Scan for the cell matching the given text and deliver its (X, Y) coordinate at center. 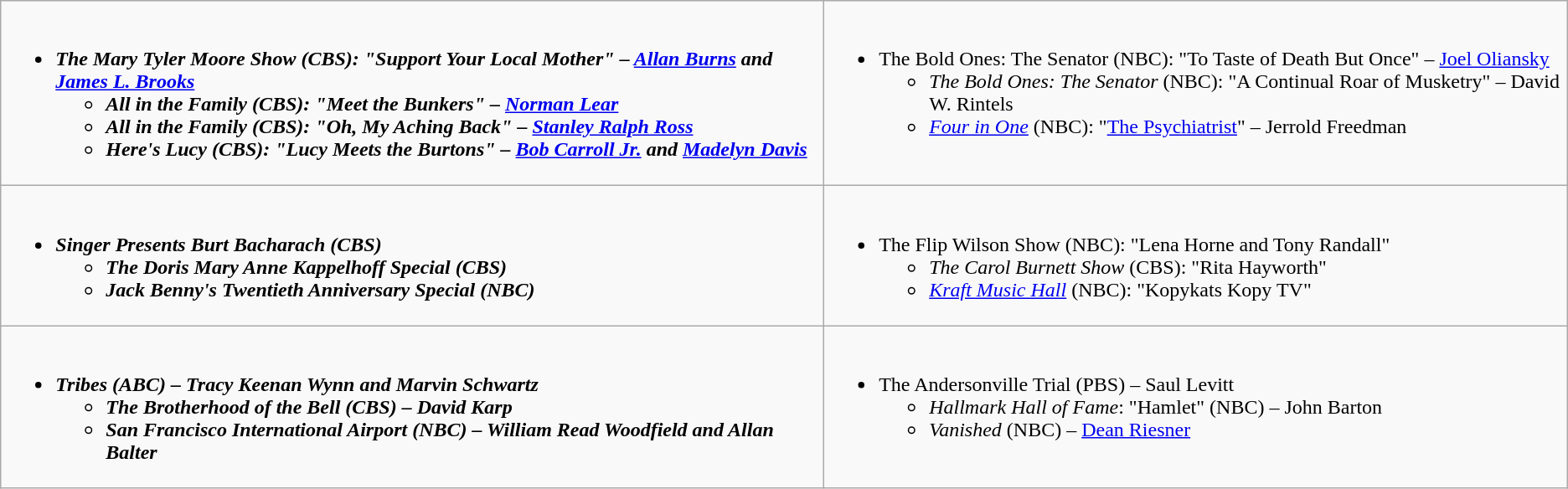
The Andersonville Trial (PBS) – Saul LevittHallmark Hall of Fame: "Hamlet" (NBC) – John BartonVanished (NBC) – Dean Riesner (1196, 407)
The Flip Wilson Show (NBC): "Lena Horne and Tony Randall"The Carol Burnett Show (CBS): "Rita Hayworth"Kraft Music Hall (NBC): "Kopykats Kopy TV" (1196, 256)
Singer Presents Burt Bacharach (CBS)The Doris Mary Anne Kappelhoff Special (CBS)Jack Benny's Twentieth Anniversary Special (NBC) (412, 256)
